Find where the given text appears and provide that cell's center as (x, y) coordinate. 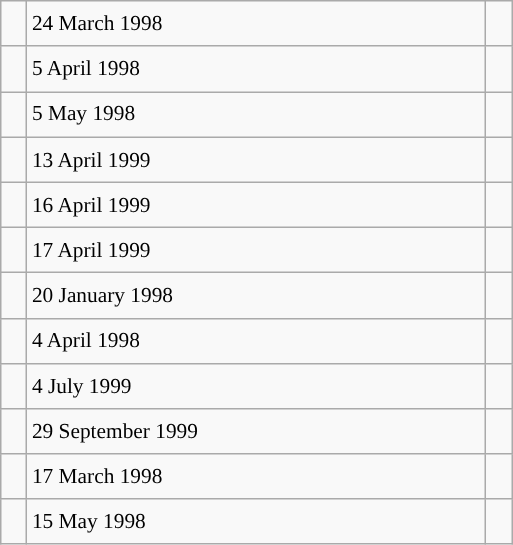
24 March 1998 (256, 24)
4 April 1998 (256, 340)
17 March 1998 (256, 476)
5 May 1998 (256, 114)
20 January 1998 (256, 296)
15 May 1998 (256, 522)
13 April 1999 (256, 160)
4 July 1999 (256, 386)
5 April 1998 (256, 68)
16 April 1999 (256, 204)
17 April 1999 (256, 250)
29 September 1999 (256, 432)
